Search for the cell housing the specified text and yield its (x, y) center coordinate. 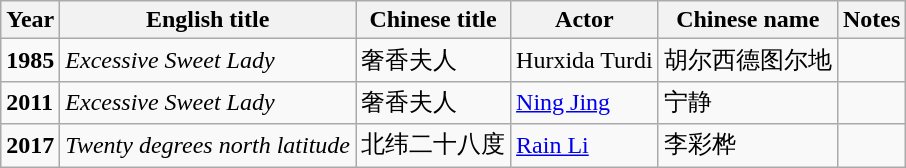
胡尔西德图尔地 (748, 60)
Chinese name (748, 20)
Ning Jing (585, 102)
Actor (585, 20)
2017 (30, 146)
Chinese title (434, 20)
Rain Li (585, 146)
Twenty degrees north latitude (208, 146)
1985 (30, 60)
English title (208, 20)
Hurxida Turdi (585, 60)
宁静 (748, 102)
2011 (30, 102)
Notes (871, 20)
北纬二十八度 (434, 146)
李彩桦 (748, 146)
Year (30, 20)
